Find where the given text appears and provide that cell's center as [x, y] coordinate. 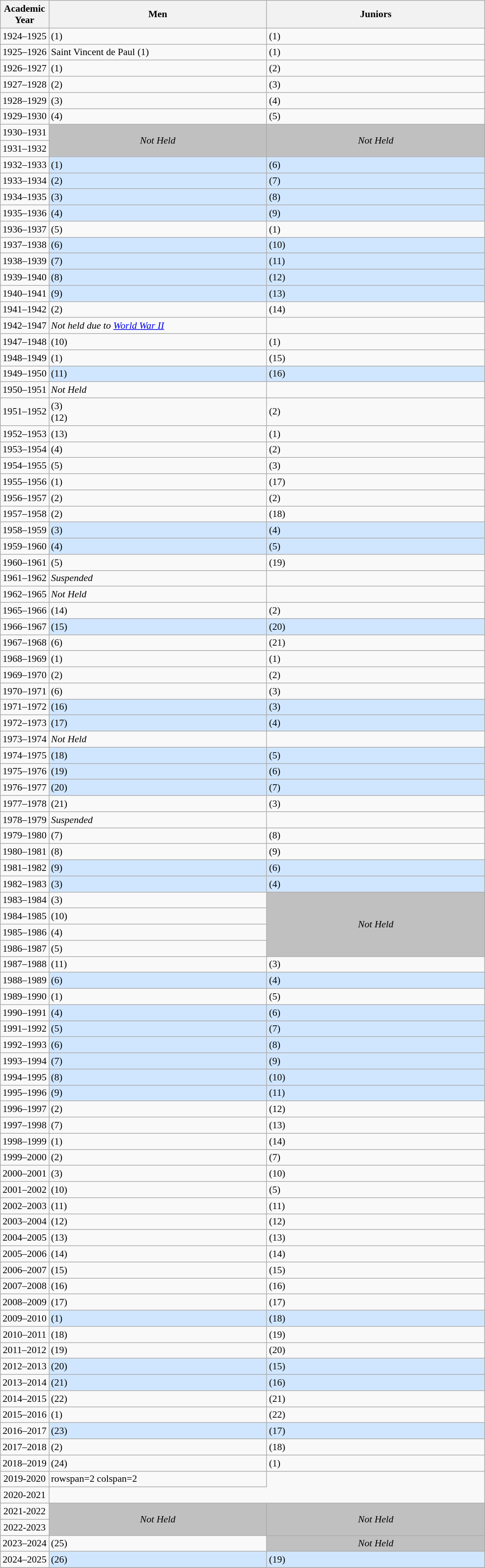
2015–2016 [24, 1415]
1985–1986 [24, 932]
1980–1981 [24, 852]
1957–1958 [24, 514]
1958–1959 [24, 530]
2019-2020 [24, 1479]
(26) [158, 1560]
1978–1979 [24, 820]
2011–2012 [24, 1350]
1987–1988 [24, 964]
1979–1980 [24, 836]
1959–1960 [24, 546]
2017–2018 [24, 1447]
2004–2005 [24, 1238]
1938–1939 [24, 261]
1930–1931 [24, 133]
1995–1996 [24, 1093]
1961–1962 [24, 578]
2013–2014 [24, 1383]
Not held due to World War II [158, 326]
AcademicYear [24, 14]
1951–1952 [24, 412]
2024–2025 [24, 1560]
1969–1970 [24, 675]
rowspan=2 colspan=2 [158, 1479]
1931–1932 [24, 149]
1997–1998 [24, 1126]
2021-2022 [24, 1512]
1984–1985 [24, 917]
1934–1935 [24, 197]
1967–1968 [24, 643]
1952–1953 [24, 434]
1968–1969 [24, 659]
1975–1976 [24, 772]
Saint Vincent de Paul (1) [158, 52]
1927–1928 [24, 84]
1996–1997 [24, 1109]
1932–1933 [24, 165]
1933–1934 [24, 181]
2009–2010 [24, 1318]
1960–1961 [24, 563]
1935–1936 [24, 213]
2001–2002 [24, 1190]
1962–1965 [24, 595]
1950–1951 [24, 390]
1965–1966 [24, 611]
Juniors [376, 14]
1929–1930 [24, 116]
(25) [158, 1544]
1953–1954 [24, 450]
1974–1975 [24, 755]
2018–2019 [24, 1463]
1955–1956 [24, 482]
1966–1967 [24, 627]
(24) [158, 1463]
1991–1992 [24, 1029]
1948–1949 [24, 358]
1924–1925 [24, 36]
2012–2013 [24, 1367]
1981–1982 [24, 868]
1999–2000 [24, 1158]
1947–1948 [24, 342]
2006–2007 [24, 1270]
(3) (12) [158, 412]
1973–1974 [24, 740]
2000–2001 [24, 1174]
1998–1999 [24, 1141]
(23) [158, 1431]
1983–1984 [24, 900]
1937–1938 [24, 245]
2010–2011 [24, 1335]
1976–1977 [24, 788]
1939–1940 [24, 278]
1977–1978 [24, 804]
1928–1929 [24, 101]
1993–1994 [24, 1061]
2016–2017 [24, 1431]
1925–1926 [24, 52]
1956–1957 [24, 498]
2005–2006 [24, 1254]
1989–1990 [24, 997]
1988–1989 [24, 981]
2007–2008 [24, 1286]
2022-2023 [24, 1527]
2008–2009 [24, 1303]
1986–1987 [24, 949]
1942–1947 [24, 326]
1982–1983 [24, 884]
1970–1971 [24, 691]
2002–2003 [24, 1206]
1992–1993 [24, 1045]
1972–1973 [24, 723]
1949–1950 [24, 374]
2023–2024 [24, 1544]
2003–2004 [24, 1222]
2020-2021 [24, 1495]
1994–1995 [24, 1077]
1926–1927 [24, 69]
1941–1942 [24, 310]
Men [158, 14]
1971–1972 [24, 707]
1954–1955 [24, 466]
1940–1941 [24, 293]
2014–2015 [24, 1399]
1990–1991 [24, 1013]
1936–1937 [24, 229]
